Locate the cell with the specified text and output its [X, Y] center coordinate. 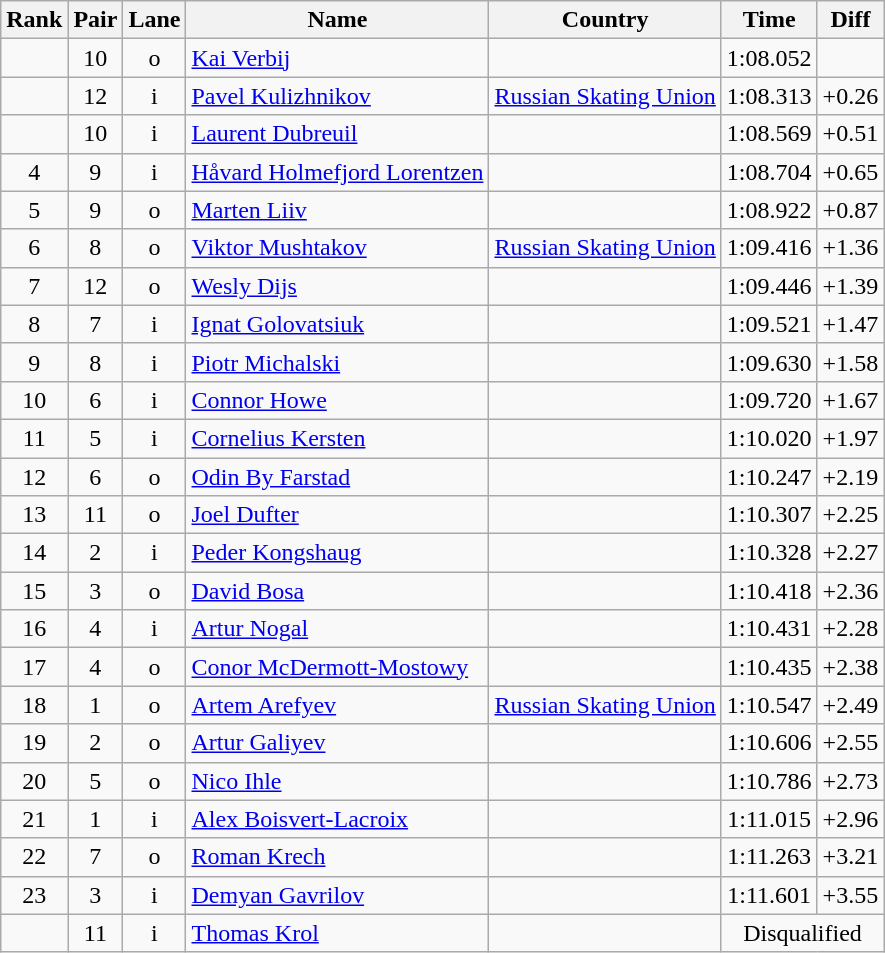
+2.28 [850, 629]
1:11.601 [769, 895]
16 [34, 629]
1:10.307 [769, 515]
Wesly Dijs [338, 286]
Pavel Kulizhnikov [338, 96]
Odin By Farstad [338, 477]
1:08.569 [769, 134]
+1.39 [850, 286]
17 [34, 667]
1:10.328 [769, 553]
15 [34, 591]
1:09.416 [769, 248]
+0.65 [850, 172]
Cornelius Kersten [338, 438]
22 [34, 857]
+2.36 [850, 591]
1:09.720 [769, 400]
Rank [34, 20]
Alex Boisvert-Lacroix [338, 819]
+1.97 [850, 438]
Disqualified [802, 933]
+1.47 [850, 324]
21 [34, 819]
+3.55 [850, 895]
Laurent Dubreuil [338, 134]
+2.96 [850, 819]
1:08.704 [769, 172]
Demyan Gavrilov [338, 895]
+2.73 [850, 781]
18 [34, 705]
Artur Galiyev [338, 743]
+2.25 [850, 515]
Piotr Michalski [338, 362]
1:11.015 [769, 819]
Joel Dufter [338, 515]
1:10.435 [769, 667]
Viktor Mushtakov [338, 248]
Artem Arefyev [338, 705]
+0.26 [850, 96]
Name [338, 20]
20 [34, 781]
+2.19 [850, 477]
1:09.446 [769, 286]
David Bosa [338, 591]
19 [34, 743]
Thomas Krol [338, 933]
Kai Verbij [338, 58]
1:10.431 [769, 629]
1:09.521 [769, 324]
+1.58 [850, 362]
Country [605, 20]
13 [34, 515]
+2.27 [850, 553]
1:10.786 [769, 781]
+1.67 [850, 400]
1:10.606 [769, 743]
1:08.313 [769, 96]
Håvard Holmefjord Lorentzen [338, 172]
Pair [96, 20]
1:10.020 [769, 438]
Artur Nogal [338, 629]
Lane [154, 20]
1:10.547 [769, 705]
Time [769, 20]
+2.55 [850, 743]
Conor McDermott-Mostowy [338, 667]
+0.87 [850, 210]
1:08.052 [769, 58]
+1.36 [850, 248]
Connor Howe [338, 400]
Diff [850, 20]
Roman Krech [338, 857]
1:10.247 [769, 477]
Peder Kongshaug [338, 553]
1:08.922 [769, 210]
+0.51 [850, 134]
23 [34, 895]
+3.21 [850, 857]
1:11.263 [769, 857]
1:10.418 [769, 591]
14 [34, 553]
+2.49 [850, 705]
Ignat Golovatsiuk [338, 324]
1:09.630 [769, 362]
Marten Liiv [338, 210]
+2.38 [850, 667]
Nico Ihle [338, 781]
